From the cell containing the given text, extract its center point as [X, Y] coordinate. 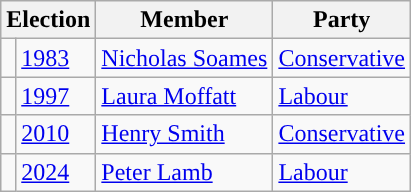
Nicholas Soames [184, 58]
Henry Smith [184, 134]
Election [48, 20]
2024 [56, 172]
Peter Lamb [184, 172]
2010 [56, 134]
Party [342, 20]
Member [184, 20]
1983 [56, 58]
Laura Moffatt [184, 96]
1997 [56, 96]
